For the text-containing cell, return its midpoint in (x, y) coordinate format. 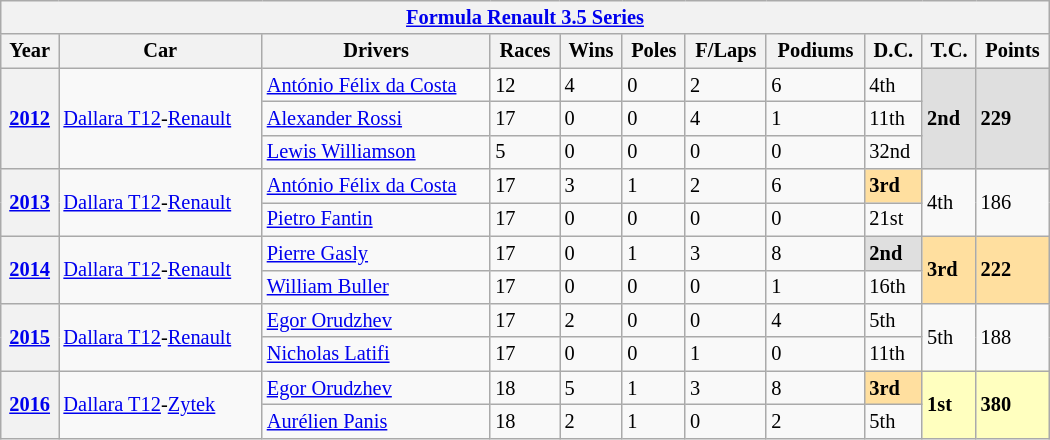
Alexander Rossi (376, 118)
1st (948, 404)
Lewis Williamson (376, 152)
William Buller (376, 287)
186 (1013, 202)
Races (524, 51)
2015 (30, 336)
Car (160, 51)
Dallara T12-Zytek (160, 404)
Year (30, 51)
21st (894, 219)
Podiums (815, 51)
Nicholas Latifi (376, 354)
Aurélien Panis (376, 421)
2013 (30, 202)
Pietro Fantin (376, 219)
2014 (30, 270)
F/Laps (726, 51)
222 (1013, 270)
Drivers (376, 51)
229 (1013, 118)
16th (894, 287)
12 (524, 85)
188 (1013, 336)
32nd (894, 152)
380 (1013, 404)
Points (1013, 51)
D.C. (894, 51)
T.C. (948, 51)
Pierre Gasly (376, 253)
2016 (30, 404)
Wins (592, 51)
Formula Renault 3.5 Series (525, 17)
2012 (30, 118)
Poles (654, 51)
